Return the [X, Y] coordinate for the center point of the cell that contains the specified text.  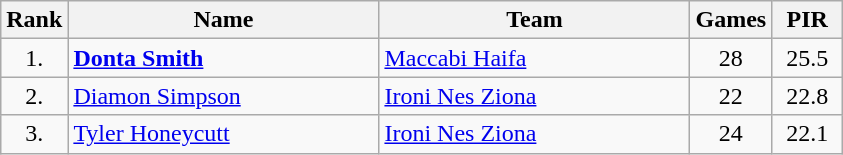
1. [34, 58]
Maccabi Haifa [534, 58]
22.1 [808, 134]
Games [731, 20]
Name [224, 20]
Diamon Simpson [224, 96]
3. [34, 134]
PIR [808, 20]
28 [731, 58]
2. [34, 96]
Team [534, 20]
Rank [34, 20]
22 [731, 96]
Tyler Honeycutt [224, 134]
25.5 [808, 58]
24 [731, 134]
22.8 [808, 96]
Donta Smith [224, 58]
